Extract the [X, Y] coordinate from the center of the cell holding the provided text.  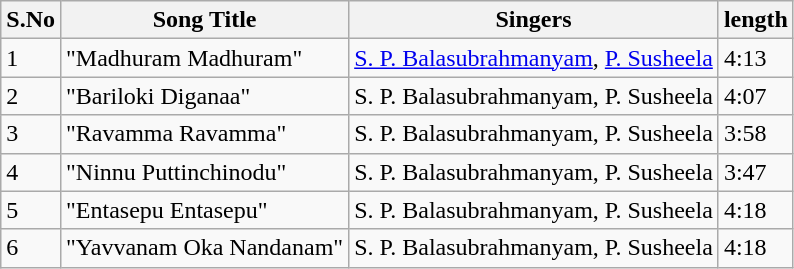
"Yavvanam Oka Nandanam" [204, 248]
6 [31, 248]
1 [31, 58]
3:47 [756, 172]
2 [31, 96]
3:58 [756, 134]
"Entasepu Entasepu" [204, 210]
4 [31, 172]
S.No [31, 20]
3 [31, 134]
Singers [534, 20]
"Madhuram Madhuram" [204, 58]
length [756, 20]
"Ninnu Puttinchinodu" [204, 172]
Song Title [204, 20]
4:07 [756, 96]
"Ravamma Ravamma" [204, 134]
4:13 [756, 58]
"Bariloki Diganaa" [204, 96]
5 [31, 210]
